Return the (X, Y) coordinate for the center point of the cell that contains the specified text.  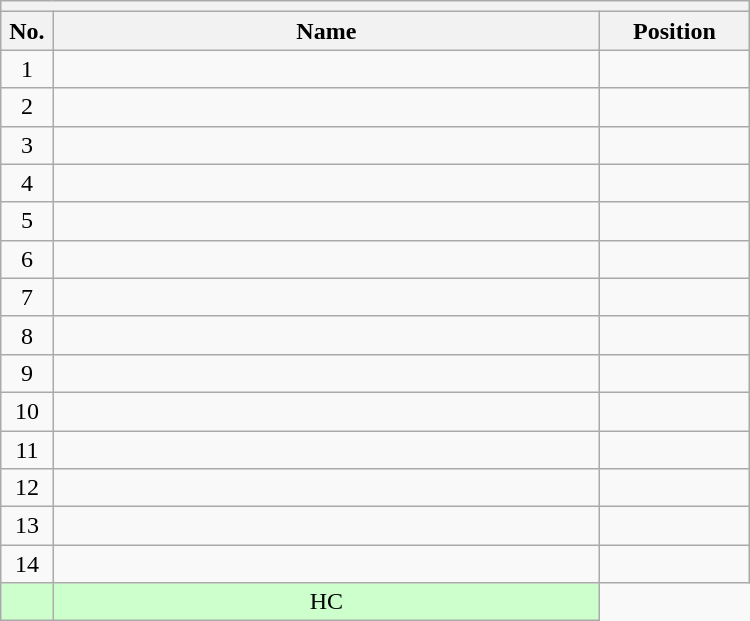
Position (675, 31)
2 (27, 107)
10 (27, 411)
14 (27, 564)
12 (27, 488)
4 (27, 183)
No. (27, 31)
5 (27, 221)
9 (27, 373)
3 (27, 145)
7 (27, 297)
11 (27, 449)
1 (27, 69)
13 (27, 526)
6 (27, 259)
Name (326, 31)
8 (27, 335)
HC (326, 602)
